Scan for the cell matching the given text and deliver its (X, Y) coordinate at center. 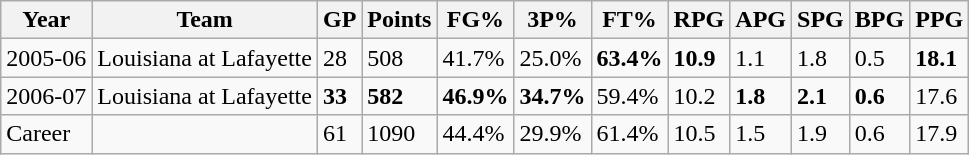
29.9% (552, 134)
2.1 (821, 96)
0.5 (879, 58)
46.9% (476, 96)
18.1 (940, 58)
APG (761, 20)
10.2 (699, 96)
10.5 (699, 134)
1.5 (761, 134)
Team (205, 20)
34.7% (552, 96)
1090 (400, 134)
FG% (476, 20)
582 (400, 96)
508 (400, 58)
61.4% (630, 134)
44.4% (476, 134)
10.9 (699, 58)
41.7% (476, 58)
25.0% (552, 58)
17.6 (940, 96)
1.1 (761, 58)
61 (339, 134)
Year (46, 20)
FT% (630, 20)
Points (400, 20)
63.4% (630, 58)
3P% (552, 20)
1.9 (821, 134)
SPG (821, 20)
GP (339, 20)
59.4% (630, 96)
28 (339, 58)
33 (339, 96)
17.9 (940, 134)
2006-07 (46, 96)
Career (46, 134)
BPG (879, 20)
PPG (940, 20)
2005-06 (46, 58)
RPG (699, 20)
